Output the (X, Y) coordinate of the center of the cell containing the given text.  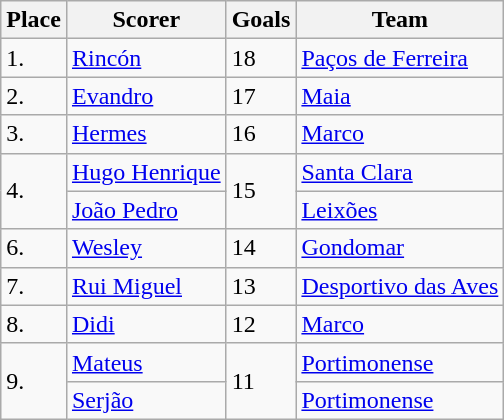
João Pedro (146, 210)
Didi (146, 324)
9. (34, 381)
Wesley (146, 248)
Team (400, 20)
Scorer (146, 20)
16 (261, 134)
Mateus (146, 362)
Leixões (400, 210)
11 (261, 381)
Santa Clara (400, 172)
15 (261, 191)
18 (261, 58)
14 (261, 248)
Place (34, 20)
Gondomar (400, 248)
17 (261, 96)
2. (34, 96)
13 (261, 286)
Rincón (146, 58)
Rui Miguel (146, 286)
6. (34, 248)
Hermes (146, 134)
4. (34, 191)
Paços de Ferreira (400, 58)
Maia (400, 96)
Serjão (146, 400)
8. (34, 324)
12 (261, 324)
3. (34, 134)
Hugo Henrique (146, 172)
Desportivo das Aves (400, 286)
1. (34, 58)
Evandro (146, 96)
7. (34, 286)
Goals (261, 20)
